Pinpoint the cell where the given text exists, returning its [X, Y] midpoint coordinate. 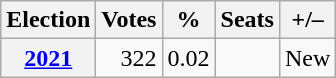
Votes [129, 20]
New [307, 58]
322 [129, 58]
+/– [307, 20]
Election [48, 20]
0.02 [188, 58]
% [188, 20]
2021 [48, 58]
Seats [247, 20]
